Capture the cell that displays the provided text and extract its [X, Y] central coordinate. 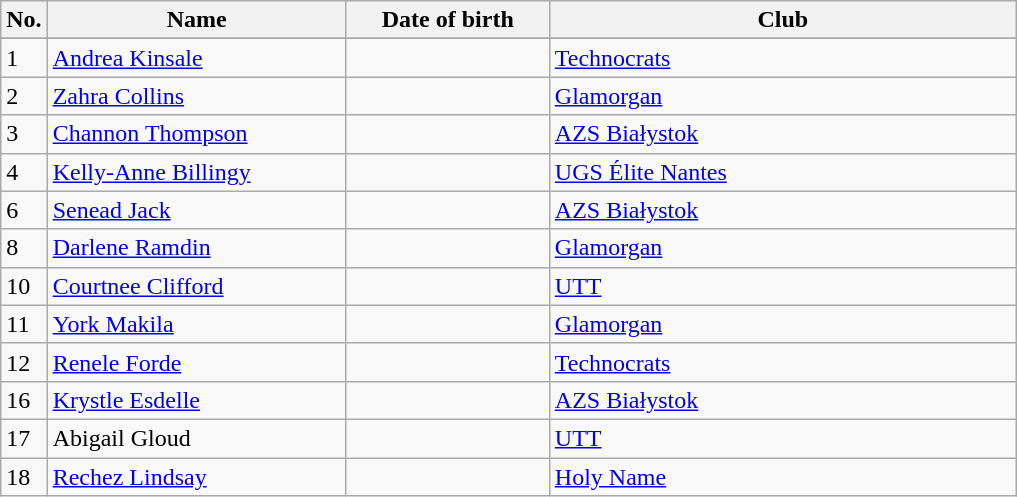
No. [24, 20]
12 [24, 362]
Andrea Kinsale [196, 58]
Krystle Esdelle [196, 400]
Senead Jack [196, 210]
18 [24, 477]
Date of birth [448, 20]
17 [24, 438]
10 [24, 286]
8 [24, 248]
Darlene Ramdin [196, 248]
Club [782, 20]
York Makila [196, 324]
UGS Élite Nantes [782, 172]
Channon Thompson [196, 134]
Abigail Gloud [196, 438]
2 [24, 96]
Holy Name [782, 477]
Zahra Collins [196, 96]
3 [24, 134]
16 [24, 400]
Kelly-Anne Billingy [196, 172]
Renele Forde [196, 362]
Name [196, 20]
6 [24, 210]
4 [24, 172]
1 [24, 58]
Rechez Lindsay [196, 477]
11 [24, 324]
Courtnee Clifford [196, 286]
